Identify which cell holds the provided text, then report its (X, Y) central coordinate. 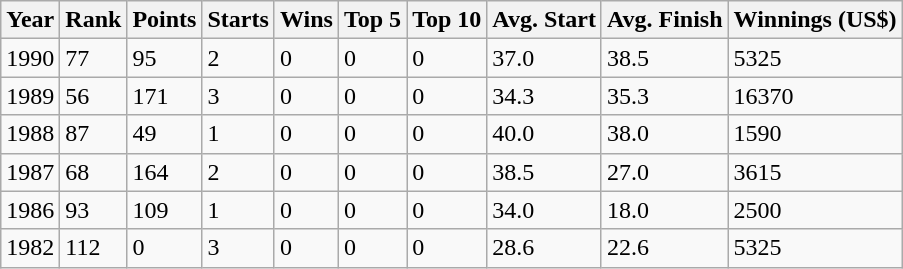
56 (94, 96)
3615 (815, 172)
38.0 (664, 134)
49 (164, 134)
77 (94, 58)
1986 (30, 210)
171 (164, 96)
1590 (815, 134)
28.6 (544, 248)
1990 (30, 58)
37.0 (544, 58)
1988 (30, 134)
22.6 (664, 248)
40.0 (544, 134)
18.0 (664, 210)
1989 (30, 96)
95 (164, 58)
Avg. Finish (664, 20)
34.0 (544, 210)
87 (94, 134)
Top 10 (447, 20)
109 (164, 210)
Rank (94, 20)
Top 5 (372, 20)
1982 (30, 248)
Winnings (US$) (815, 20)
1987 (30, 172)
Year (30, 20)
Wins (306, 20)
164 (164, 172)
16370 (815, 96)
Avg. Start (544, 20)
68 (94, 172)
93 (94, 210)
27.0 (664, 172)
2500 (815, 210)
Points (164, 20)
Starts (238, 20)
35.3 (664, 96)
112 (94, 248)
34.3 (544, 96)
